Provide the [x, y] coordinate of the cell's center where the given text is located.  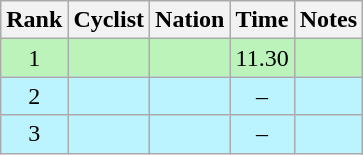
3 [34, 134]
Notes [328, 20]
Nation [190, 20]
1 [34, 58]
Cyclist [109, 20]
2 [34, 96]
11.30 [262, 58]
Rank [34, 20]
Time [262, 20]
